Output the (X, Y) coordinate of the center of the cell containing the given text.  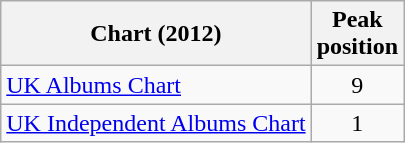
1 (357, 123)
9 (357, 85)
Peakposition (357, 34)
Chart (2012) (156, 34)
UK Albums Chart (156, 85)
UK Independent Albums Chart (156, 123)
